Scan for the cell matching the given text and deliver its (x, y) coordinate at center. 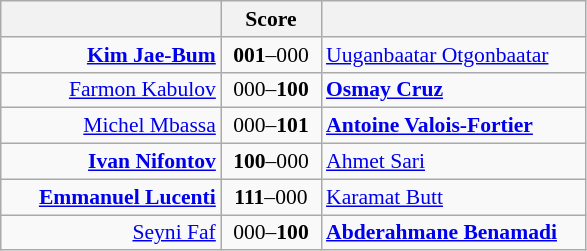
100–000 (271, 162)
Emmanuel Lucenti (111, 197)
Ahmet Sari (454, 162)
Michel Mbassa (111, 126)
111–000 (271, 197)
Osmay Cruz (454, 90)
Uuganbaatar Otgonbaatar (454, 55)
Antoine Valois-Fortier (454, 126)
001–000 (271, 55)
000–101 (271, 126)
Farmon Kabulov (111, 90)
Kim Jae-Bum (111, 55)
Score (271, 19)
Abderahmane Benamadi (454, 233)
Seyni Faf (111, 233)
Ivan Nifontov (111, 162)
Karamat Butt (454, 197)
